Determine the (X, Y) coordinate at the center of the cell enclosing the given text.  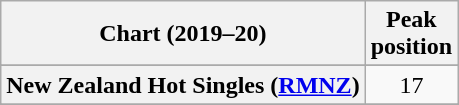
Peakposition (411, 34)
Chart (2019–20) (183, 34)
New Zealand Hot Singles (RMNZ) (183, 85)
17 (411, 85)
